Detect which cell encompasses the target text, then output its (x, y) center coordinate. 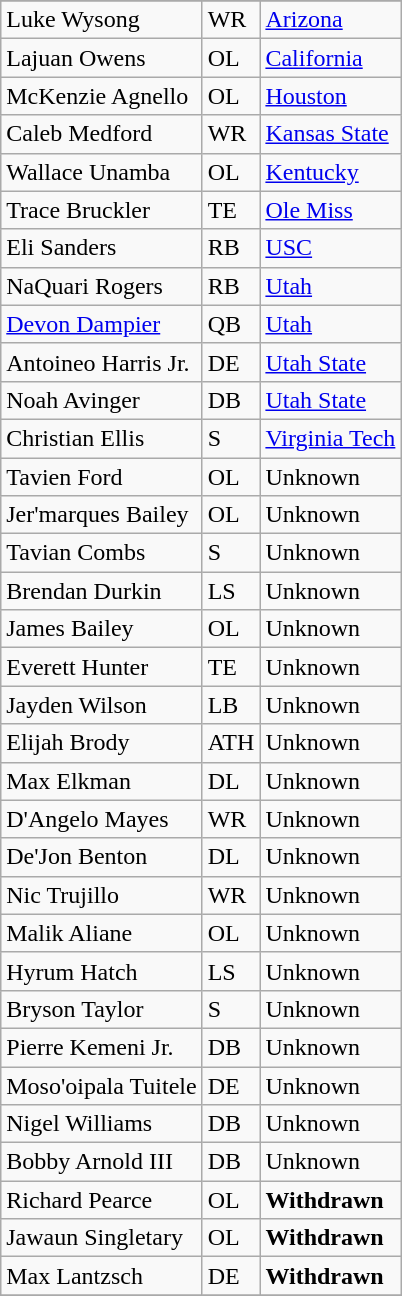
Lajuan Owens (102, 58)
McKenzie Agnello (102, 96)
James Bailey (102, 629)
Houston (330, 96)
Pierre Kemeni Jr. (102, 1047)
Moso'oipala Tuitele (102, 1085)
QB (231, 324)
Ole Miss (330, 210)
Elijah Brody (102, 743)
Antoineo Harris Jr. (102, 362)
ATH (231, 743)
Malik Aliane (102, 933)
Nic Trujillo (102, 895)
California (330, 58)
Jayden Wilson (102, 705)
Everett Hunter (102, 667)
Bryson Taylor (102, 1009)
Jawaun Singletary (102, 1238)
Luke Wysong (102, 20)
USC (330, 248)
NaQuari Rogers (102, 286)
Tavian Combs (102, 553)
Bobby Arnold III (102, 1162)
Richard Pearce (102, 1200)
Brendan Durkin (102, 591)
Noah Avinger (102, 400)
Jer'marques Bailey (102, 515)
Arizona (330, 20)
Virginia Tech (330, 438)
Wallace Unamba (102, 172)
Kentucky (330, 172)
Eli Sanders (102, 248)
D'Angelo Mayes (102, 819)
Tavien Ford (102, 477)
Hyrum Hatch (102, 971)
Caleb Medford (102, 134)
Max Elkman (102, 781)
Nigel Williams (102, 1124)
Devon Dampier (102, 324)
Christian Ellis (102, 438)
Kansas State (330, 134)
LB (231, 705)
Trace Bruckler (102, 210)
Max Lantzsch (102, 1276)
De'Jon Benton (102, 857)
